Detect which cell encompasses the target text, then output its [x, y] center coordinate. 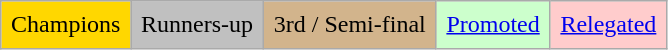
3rd / Semi-final [350, 25]
Promoted [493, 25]
Relegated [608, 25]
Champions [66, 25]
Runners-up [198, 25]
